Return the (X, Y) coordinate for the center point of the cell that contains the specified text.  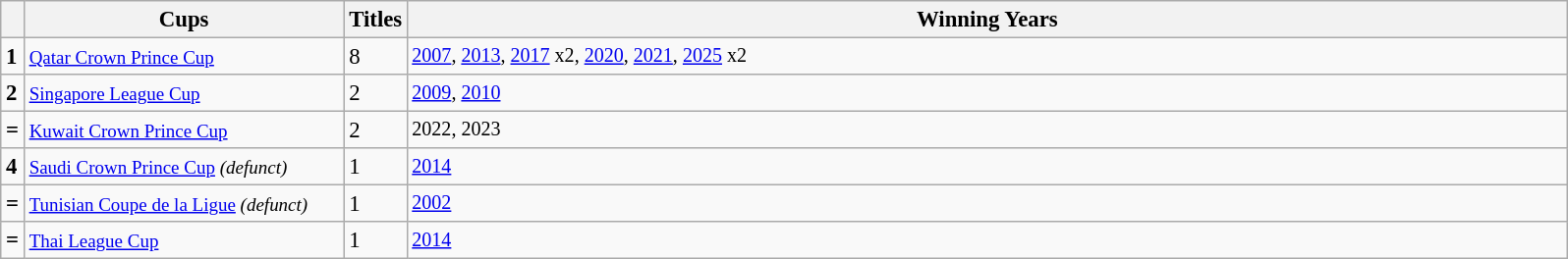
2002 (988, 204)
4 (13, 167)
Singapore League Cup (184, 93)
2009, 2010 (988, 93)
8 (375, 57)
Titles (375, 20)
2007, 2013, 2017 x2, 2020, 2021, 2025 x2 (988, 57)
Winning Years (988, 20)
Thai League Cup (184, 240)
Tunisian Coupe de la Ligue (defunct) (184, 204)
Cups (184, 20)
Kuwait Crown Prince Cup (184, 130)
Saudi Crown Prince Cup (defunct) (184, 167)
Qatar Crown Prince Cup (184, 57)
2022, 2023 (988, 130)
